From the cell containing the given text, extract its center point as (X, Y) coordinate. 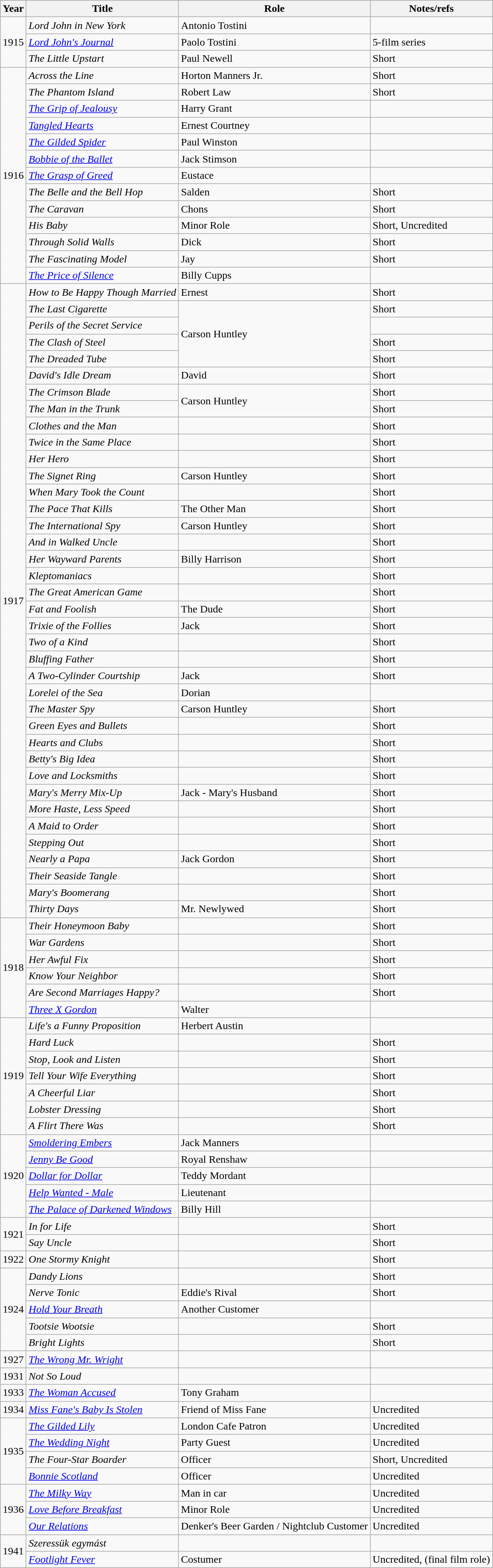
1935 (13, 1451)
London Cafe Patron (274, 1426)
The Signet Ring (103, 475)
Bluffing Father (103, 659)
Hold Your Breath (103, 1310)
1919 (13, 1076)
The Man in the Trunk (103, 409)
The Gilded Lily (103, 1426)
A Flirt There Was (103, 1126)
Dollar for Dollar (103, 1176)
1920 (13, 1176)
1936 (13, 1509)
1934 (13, 1409)
Hearts and Clubs (103, 743)
The Other Man (274, 509)
Jenny Be Good (103, 1159)
Another Customer (274, 1310)
Stepping Out (103, 842)
Ernest (274, 292)
Man in car (274, 1493)
A Maid to Order (103, 826)
Denker's Beer Garden / Nightclub Customer (274, 1526)
Year (13, 9)
Tony Graham (274, 1393)
Are Second Marriages Happy? (103, 992)
Her Awful Fix (103, 959)
Not So Loud (103, 1376)
When Mary Took the Count (103, 492)
Nearly a Papa (103, 859)
Through Solid Walls (103, 242)
Footlight Fever (103, 1560)
1916 (13, 175)
Lord John's Journal (103, 42)
1924 (13, 1310)
Nerve Tonic (103, 1293)
The Price of Silence (103, 276)
1922 (13, 1259)
The Woman Accused (103, 1393)
The Grasp of Greed (103, 175)
One Stormy Knight (103, 1259)
Szeressük egymást (103, 1543)
Betty's Big Idea (103, 759)
Miss Fane's Baby Is Stolen (103, 1409)
Eddie's Rival (274, 1293)
Dorian (274, 692)
Lobster Dressing (103, 1109)
The Milky Way (103, 1493)
Lieutenant (274, 1193)
1918 (13, 967)
Jay (274, 259)
Billy Harrison (274, 559)
Herbert Austin (274, 1026)
1917 (13, 601)
The Dude (274, 609)
The Phantom Island (103, 92)
Horton Manners Jr. (274, 75)
Jack - Mary's Husband (274, 793)
Twice in the Same Place (103, 442)
War Gardens (103, 942)
How to Be Happy Though Married (103, 292)
Love and Locksmiths (103, 776)
Robert Law (274, 92)
Walter (274, 1009)
Her Wayward Parents (103, 559)
Three X Gordon (103, 1009)
Eustace (274, 175)
Billy Cupps (274, 276)
Lorelei of the Sea (103, 692)
The Fascinating Model (103, 259)
Help Wanted - Male (103, 1193)
Love Before Breakfast (103, 1509)
5-film series (431, 42)
Clothes and the Man (103, 425)
Party Guest (274, 1443)
Bright Lights (103, 1343)
Ernest Courtney (274, 125)
Stop, Look and Listen (103, 1059)
Uncredited, (final film role) (431, 1560)
Their Honeymoon Baby (103, 926)
Green Eyes and Bullets (103, 726)
Chons (274, 209)
Kleptomaniacs (103, 576)
In for Life (103, 1226)
Paul Newell (274, 59)
The Great American Game (103, 592)
The Last Cigarette (103, 309)
The Little Upstart (103, 59)
The International Spy (103, 526)
The Dreaded Tube (103, 359)
The Clash of Steel (103, 342)
Antonio Tostini (274, 25)
A Two-Cylinder Courtship (103, 676)
Title (103, 9)
Thirty Days (103, 909)
Lord John in New York (103, 25)
Perils of the Secret Service (103, 326)
The Gilded Spider (103, 142)
The Pace That Kills (103, 509)
Mr. Newlywed (274, 909)
Dandy Lions (103, 1276)
Trixie of the Follies (103, 626)
Know Your Neighbor (103, 976)
David (274, 375)
Role (274, 9)
Jack Stimson (274, 159)
Smoldering Embers (103, 1143)
The Master Spy (103, 709)
Jack Manners (274, 1143)
1941 (13, 1551)
Dick (274, 242)
Friend of Miss Fane (274, 1409)
The Belle and the Bell Hop (103, 192)
Harry Grant (274, 109)
The Crimson Blade (103, 392)
Notes/refs (431, 9)
And in Walked Uncle (103, 542)
Billy Hill (274, 1209)
Mary's Merry Mix-Up (103, 793)
Tootsie Wootsie (103, 1326)
Paolo Tostini (274, 42)
The Wrong Mr. Wright (103, 1359)
1921 (13, 1234)
The Caravan (103, 209)
Bonnie Scotland (103, 1476)
The Wedding Night (103, 1443)
Her Hero (103, 459)
Our Relations (103, 1526)
Tell Your Wife Everything (103, 1076)
Mary's Boomerang (103, 892)
Two of a Kind (103, 642)
1915 (13, 42)
The Four-Star Boarder (103, 1459)
1927 (13, 1359)
Teddy Mordant (274, 1176)
A Cheerful Liar (103, 1093)
The Grip of Jealousy (103, 109)
Tangled Hearts (103, 125)
1931 (13, 1376)
Life's a Funny Proposition (103, 1026)
Jack Gordon (274, 859)
Bobbie of the Ballet (103, 159)
Fat and Foolish (103, 609)
Royal Renshaw (274, 1159)
His Baby (103, 226)
The Palace of Darkened Windows (103, 1209)
David's Idle Dream (103, 375)
Paul Winston (274, 142)
Across the Line (103, 75)
Say Uncle (103, 1242)
Their Seaside Tangle (103, 876)
Salden (274, 192)
More Haste, Less Speed (103, 809)
Costumer (274, 1560)
Hard Luck (103, 1043)
1933 (13, 1393)
